Output the [X, Y] coordinate of the center of the cell containing the given text.  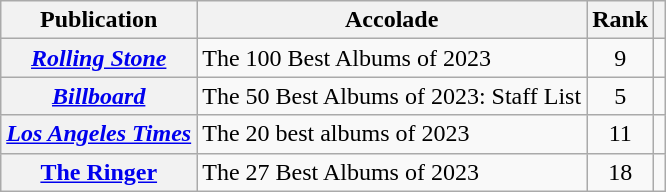
The 27 Best Albums of 2023 [392, 172]
The 20 best albums of 2023 [392, 134]
5 [620, 96]
9 [620, 58]
Accolade [392, 20]
18 [620, 172]
Rolling Stone [99, 58]
The 100 Best Albums of 2023 [392, 58]
Rank [620, 20]
Los Angeles Times [99, 134]
Billboard [99, 96]
The Ringer [99, 172]
The 50 Best Albums of 2023: Staff List [392, 96]
Publication [99, 20]
11 [620, 134]
